Search for the cell housing the specified text and yield its [X, Y] center coordinate. 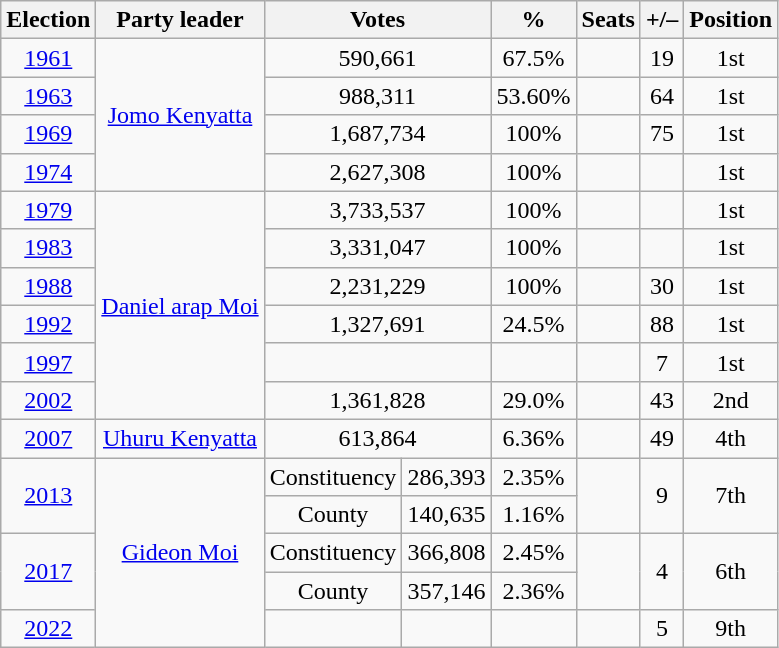
75 [662, 134]
19 [662, 58]
2002 [48, 400]
1988 [48, 286]
366,808 [446, 553]
Position [731, 20]
590,661 [378, 58]
64 [662, 96]
1963 [48, 96]
7th [731, 496]
53.60% [534, 96]
2.45% [534, 553]
4th [731, 438]
1974 [48, 172]
49 [662, 438]
29.0% [534, 400]
4 [662, 572]
Seats [608, 20]
5 [662, 629]
1.16% [534, 515]
67.5% [534, 58]
Daniel arap Moi [180, 305]
+/– [662, 20]
Party leader [180, 20]
Election [48, 20]
2.35% [534, 477]
1,687,734 [378, 134]
988,311 [378, 96]
2017 [48, 572]
357,146 [446, 591]
Jomo Kenyatta [180, 115]
140,635 [446, 515]
24.5% [534, 324]
1979 [48, 210]
1969 [48, 134]
Uhuru Kenyatta [180, 438]
6.36% [534, 438]
30 [662, 286]
1,327,691 [378, 324]
3,733,537 [378, 210]
1997 [48, 362]
88 [662, 324]
7 [662, 362]
2.36% [534, 591]
2013 [48, 496]
Gideon Moi [180, 553]
% [534, 20]
1961 [48, 58]
2,627,308 [378, 172]
3,331,047 [378, 248]
286,393 [446, 477]
613,864 [378, 438]
Votes [378, 20]
43 [662, 400]
1983 [48, 248]
9 [662, 496]
1992 [48, 324]
1,361,828 [378, 400]
2007 [48, 438]
6th [731, 572]
2,231,229 [378, 286]
9th [731, 629]
2022 [48, 629]
2nd [731, 400]
